Output the [x, y] coordinate of the center of the cell containing the given text.  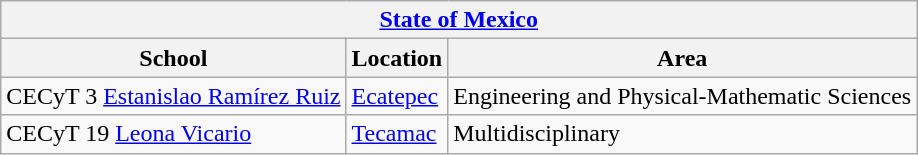
CECyT 19 Leona Vicario [174, 134]
Multidisciplinary [682, 134]
State of Mexico [459, 20]
CECyT 3 Estanislao Ramírez Ruiz [174, 96]
Engineering and Physical-Mathematic Sciences [682, 96]
School [174, 58]
Location [397, 58]
Tecamac [397, 134]
Area [682, 58]
Ecatepec [397, 96]
